Locate the cell with the specified text and output its (X, Y) center coordinate. 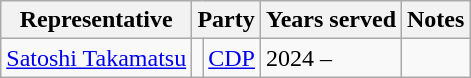
Notes (436, 20)
Representative (96, 20)
Satoshi Takamatsu (96, 58)
CDP (232, 58)
Party (226, 20)
Years served (330, 20)
2024 – (330, 58)
